Search for the cell housing the specified text and yield its [x, y] center coordinate. 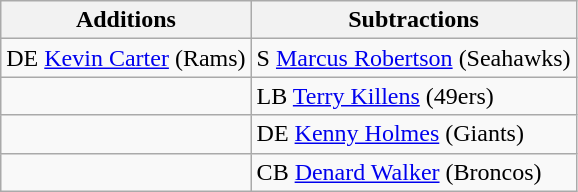
Additions [126, 20]
LB Terry Killens (49ers) [414, 96]
S Marcus Robertson (Seahawks) [414, 58]
CB Denard Walker (Broncos) [414, 172]
DE Kevin Carter (Rams) [126, 58]
Subtractions [414, 20]
DE Kenny Holmes (Giants) [414, 134]
